Search for the cell housing the specified text and yield its (X, Y) center coordinate. 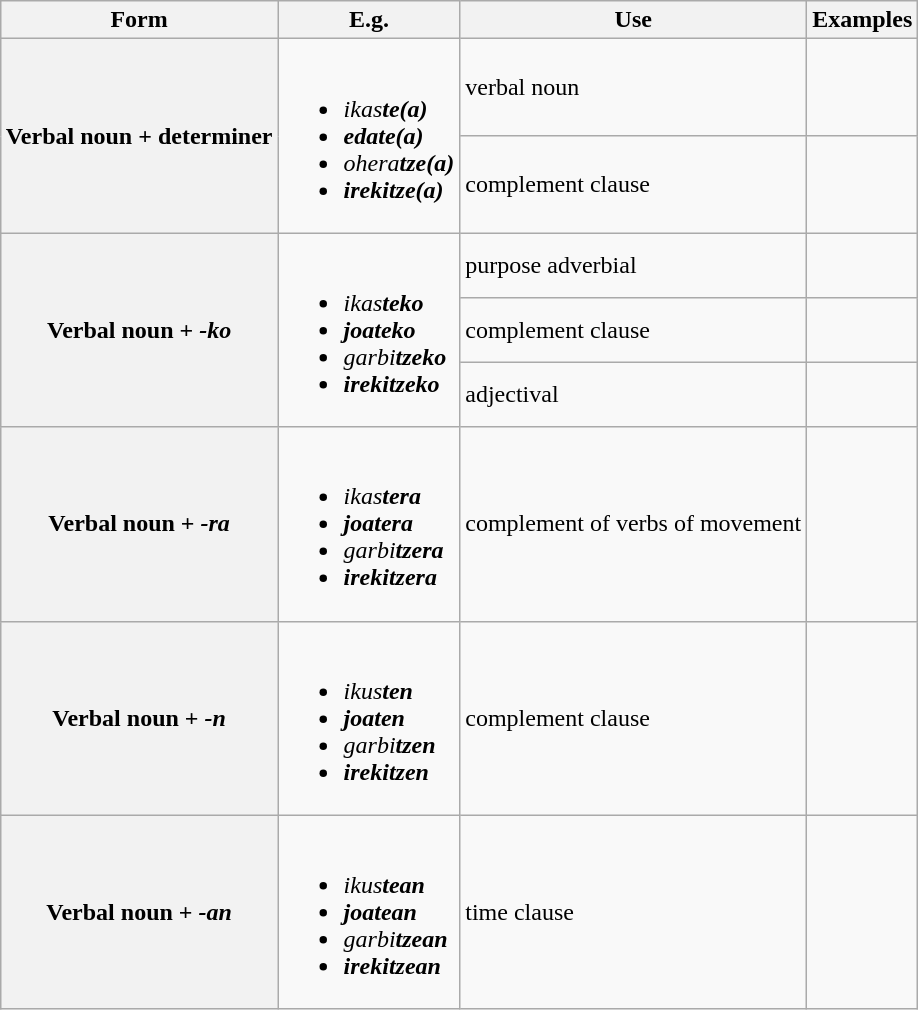
time clause (634, 912)
Verbal noun + -ko (139, 330)
E.g. (369, 20)
Form (139, 20)
purpose adverbial (634, 266)
Verbal noun + -ra (139, 524)
ikustenjoatengarbitzenirekitzen (369, 718)
ikusteanjoateangarbitzeanirekitzean (369, 912)
Verbal noun + determiner (139, 136)
Examples (862, 20)
Verbal noun + -an (139, 912)
complement of verbs of movement (634, 524)
adjectival (634, 394)
ikastekojoatekogarbitzekoirekitzeko (369, 330)
ikasterajoateragarbitzerairekitzera (369, 524)
verbal noun (634, 88)
Use (634, 20)
ikaste(a)edate(a)oheratze(a)irekitze(a) (369, 136)
Verbal noun + -n (139, 718)
